From the cell containing the given text, extract its center point as (x, y) coordinate. 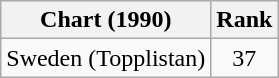
Sweden (Topplistan) (106, 58)
37 (244, 58)
Rank (244, 20)
Chart (1990) (106, 20)
